For the text-containing cell, return its midpoint in [X, Y] coordinate format. 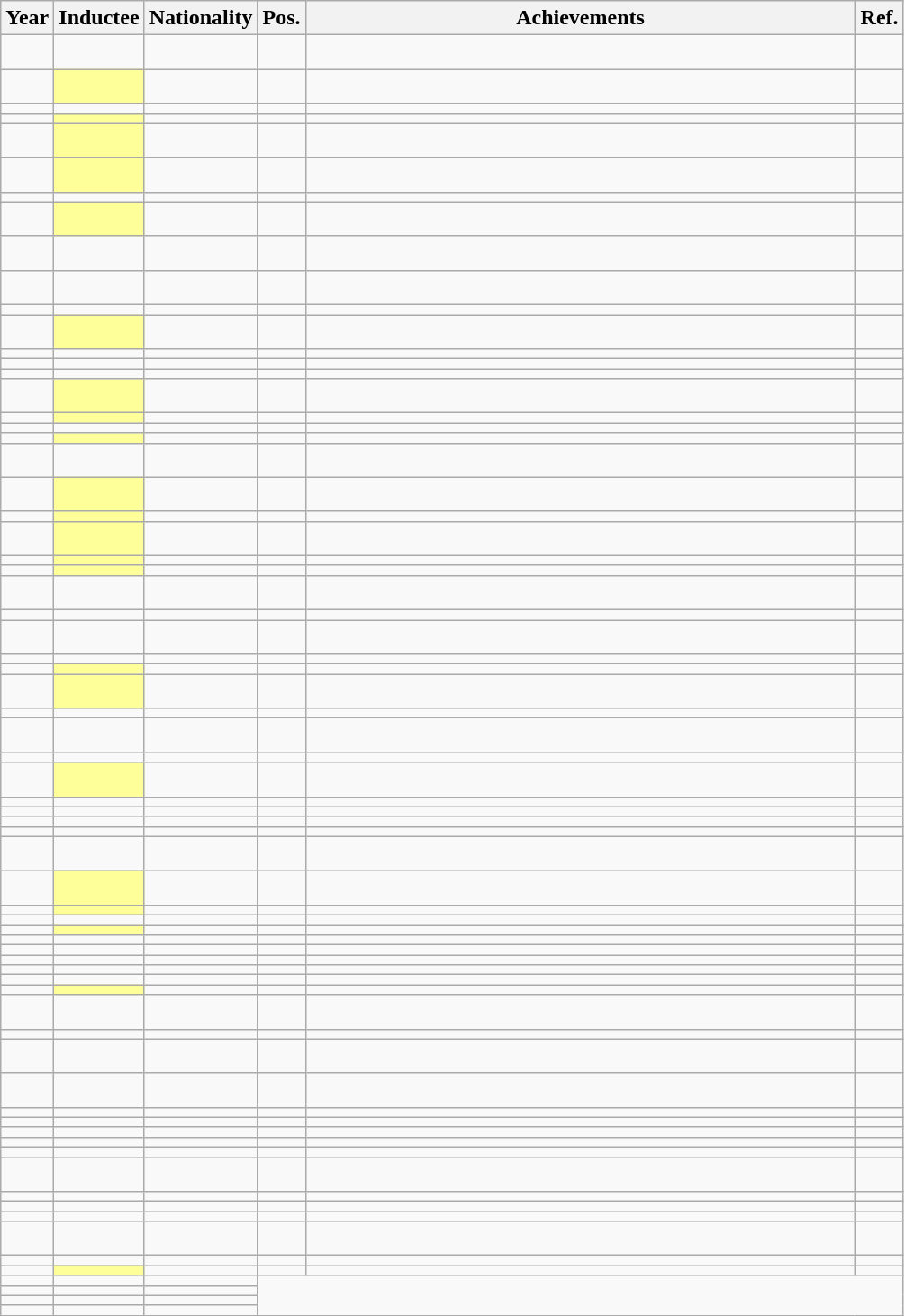
Inductee [99, 18]
Pos. [281, 18]
Ref. [879, 18]
Achievements [580, 18]
Year [27, 18]
Nationality [201, 18]
